Find where the given text appears and provide that cell's center as [X, Y] coordinate. 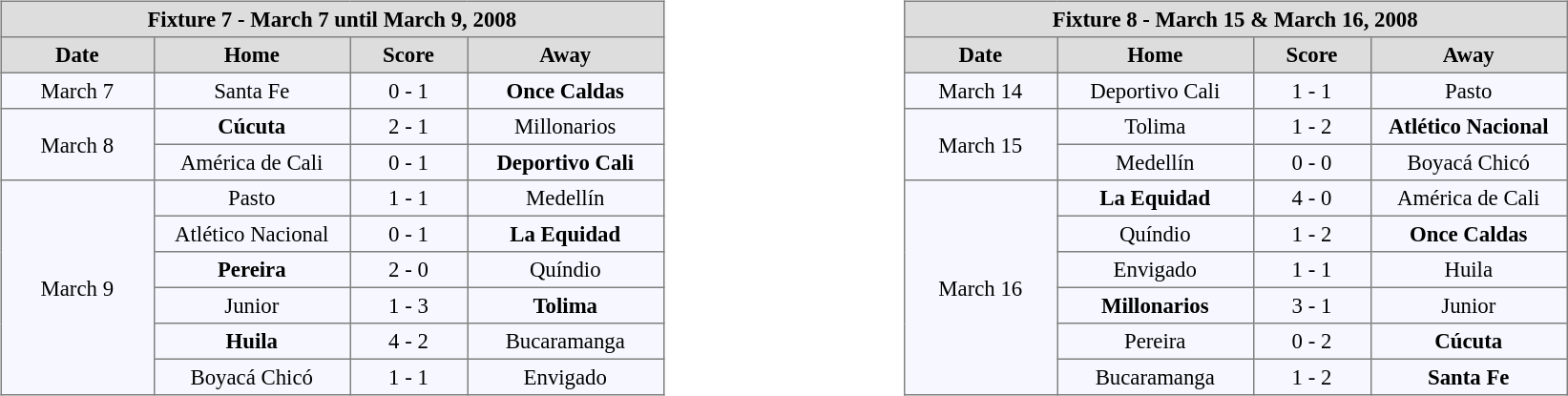
March 14 [980, 91]
2 - 0 [408, 270]
3 - 1 [1311, 305]
March 9 [76, 288]
Fixture 8 - March 15 & March 16, 2008 [1235, 19]
March 8 [76, 145]
4 - 0 [1311, 198]
1 - 3 [408, 305]
March 16 [980, 288]
March 7 [76, 91]
Fixture 7 - March 7 until March 9, 2008 [331, 19]
0 - 2 [1311, 342]
March 15 [980, 145]
0 - 0 [1311, 162]
2 - 1 [408, 127]
4 - 2 [408, 342]
